Return the (X, Y) coordinate for the center point of the cell that contains the specified text.  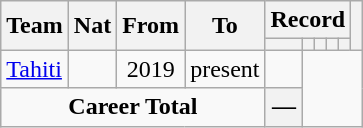
Record (308, 20)
Career Total (133, 107)
2019 (151, 69)
From (151, 26)
To (225, 26)
— (284, 107)
Tahiti (35, 69)
Team (35, 26)
Nat (92, 26)
present (225, 69)
